Scan for the cell matching the given text and deliver its (x, y) coordinate at center. 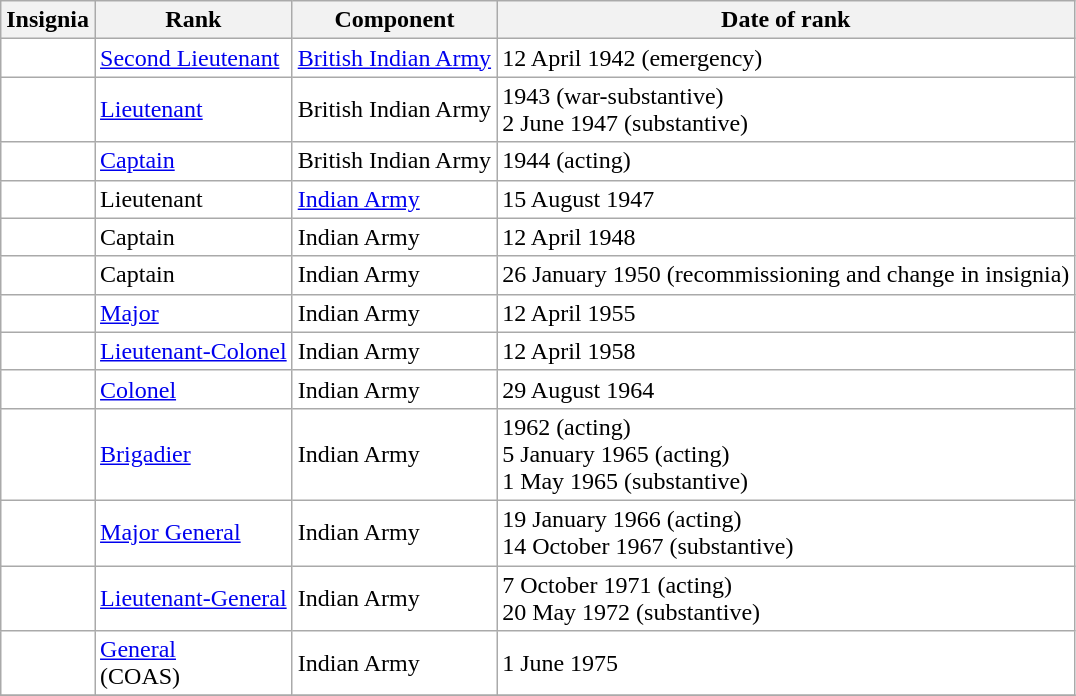
Major (194, 313)
Colonel (194, 389)
15 August 1947 (786, 199)
Lieutenant-General (194, 598)
General(COAS) (194, 664)
29 August 1964 (786, 389)
26 January 1950 (recommissioning and change in insignia) (786, 275)
1962 (acting)5 January 1965 (acting)1 May 1965 (substantive) (786, 454)
7 October 1971 (acting)20 May 1972 (substantive) (786, 598)
12 April 1942 (emergency) (786, 58)
1944 (acting) (786, 161)
12 April 1955 (786, 313)
Insignia (48, 20)
Component (394, 20)
Lieutenant-Colonel (194, 351)
1943 (war-substantive)2 June 1947 (substantive) (786, 110)
12 April 1958 (786, 351)
19 January 1966 (acting)14 October 1967 (substantive) (786, 532)
Brigadier (194, 454)
Date of rank (786, 20)
Second Lieutenant (194, 58)
12 April 1948 (786, 237)
Rank (194, 20)
1 June 1975 (786, 664)
Major General (194, 532)
